For the text-containing cell, return its midpoint in [X, Y] coordinate format. 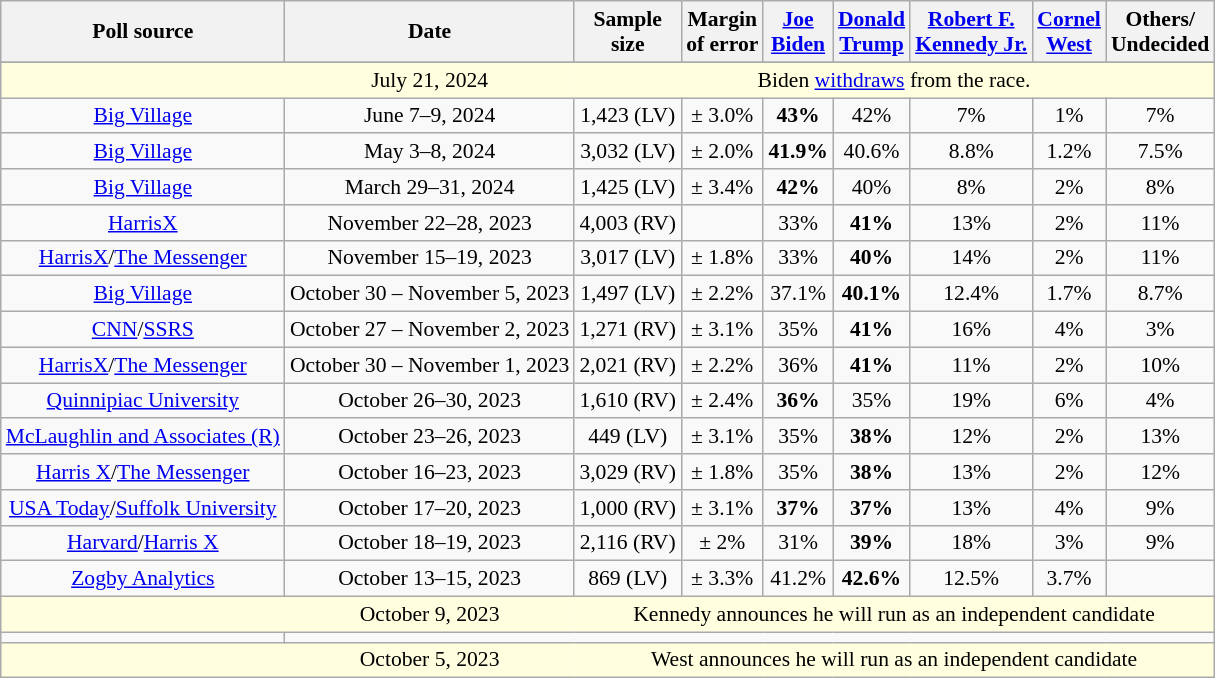
October 5, 2023 [430, 660]
Samplesize [628, 32]
3,032 (LV) [628, 152]
41.2% [798, 579]
37.1% [798, 294]
CNN/SSRS [143, 330]
October 30 – November 1, 2023 [430, 365]
Robert F.Kennedy Jr. [971, 32]
October 9, 2023 [430, 615]
± 2% [722, 543]
Kennedy announces he will run as an independent candidate [894, 615]
Poll source [143, 32]
October 18–19, 2023 [430, 543]
3.7% [1069, 579]
October 23–26, 2023 [430, 437]
Date [430, 32]
Harvard/Harris X [143, 543]
Marginof error [722, 32]
October 26–30, 2023 [430, 401]
November 15–19, 2023 [430, 258]
40.1% [872, 294]
31% [798, 543]
42.6% [872, 579]
HarrisX [143, 223]
October 13–15, 2023 [430, 579]
Biden withdraws from the race. [894, 80]
McLaughlin and Associates (R) [143, 437]
October 16–23, 2023 [430, 472]
19% [971, 401]
± 2.4% [722, 401]
1,497 (LV) [628, 294]
± 2.0% [722, 152]
West announces he will run as an independent candidate [894, 660]
July 21, 2024 [430, 80]
Quinnipiac University [143, 401]
Harris X/The Messenger [143, 472]
March 29–31, 2024 [430, 187]
1,000 (RV) [628, 508]
2,021 (RV) [628, 365]
41.9% [798, 152]
8.7% [1160, 294]
2,116 (RV) [628, 543]
7.5% [1160, 152]
6% [1069, 401]
JoeBiden [798, 32]
DonaldTrump [872, 32]
12.4% [971, 294]
June 7–9, 2024 [430, 116]
October 30 – November 5, 2023 [430, 294]
October 17–20, 2023 [430, 508]
May 3–8, 2024 [430, 152]
3,029 (RV) [628, 472]
12.5% [971, 579]
40.6% [872, 152]
18% [971, 543]
43% [798, 116]
449 (LV) [628, 437]
1,610 (RV) [628, 401]
16% [971, 330]
Others/Undecided [1160, 32]
8.8% [971, 152]
39% [872, 543]
4,003 (RV) [628, 223]
1,425 (LV) [628, 187]
1.2% [1069, 152]
October 27 – November 2, 2023 [430, 330]
± 3.0% [722, 116]
1,423 (LV) [628, 116]
USA Today/Suffolk University [143, 508]
CornelWest [1069, 32]
10% [1160, 365]
1,271 (RV) [628, 330]
± 3.3% [722, 579]
Zogby Analytics [143, 579]
± 3.4% [722, 187]
14% [971, 258]
1.7% [1069, 294]
869 (LV) [628, 579]
3,017 (LV) [628, 258]
1% [1069, 116]
November 22–28, 2023 [430, 223]
